Detect which cell encompasses the target text, then output its (x, y) center coordinate. 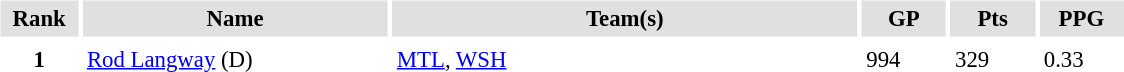
Name (234, 18)
Pts (993, 18)
Rank (38, 18)
Team(s) (624, 18)
GP (904, 18)
PPG (1081, 18)
